Output the (X, Y) coordinate of the center of the cell containing the given text.  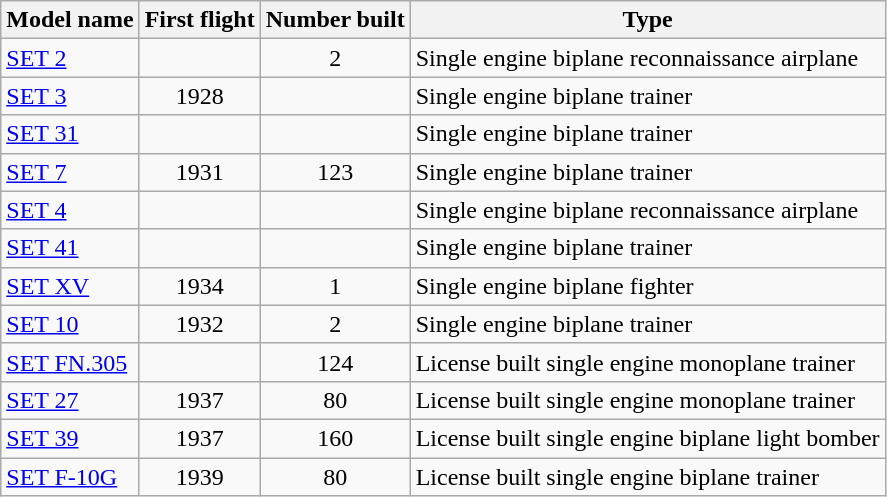
1932 (200, 324)
First flight (200, 20)
SET 10 (70, 324)
SET FN.305 (70, 362)
SET 4 (70, 210)
SET 7 (70, 172)
Number built (335, 20)
160 (335, 438)
1939 (200, 477)
SET XV (70, 286)
SET 41 (70, 248)
124 (335, 362)
SET 27 (70, 400)
1934 (200, 286)
SET 2 (70, 58)
Type (648, 20)
123 (335, 172)
SET F-10G (70, 477)
License built single engine biplane light bomber (648, 438)
SET 39 (70, 438)
Model name (70, 20)
1928 (200, 96)
Single engine biplane fighter (648, 286)
1931 (200, 172)
SET 3 (70, 96)
1 (335, 286)
License built single engine biplane trainer (648, 477)
SET 31 (70, 134)
